Return the [x, y] coordinate for the center point of the cell that contains the specified text.  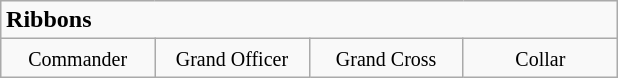
Collar [540, 58]
Commander [78, 58]
Grand Cross [386, 58]
Ribbons [310, 20]
Grand Officer [232, 58]
